Output the (X, Y) coordinate of the center of the cell containing the given text.  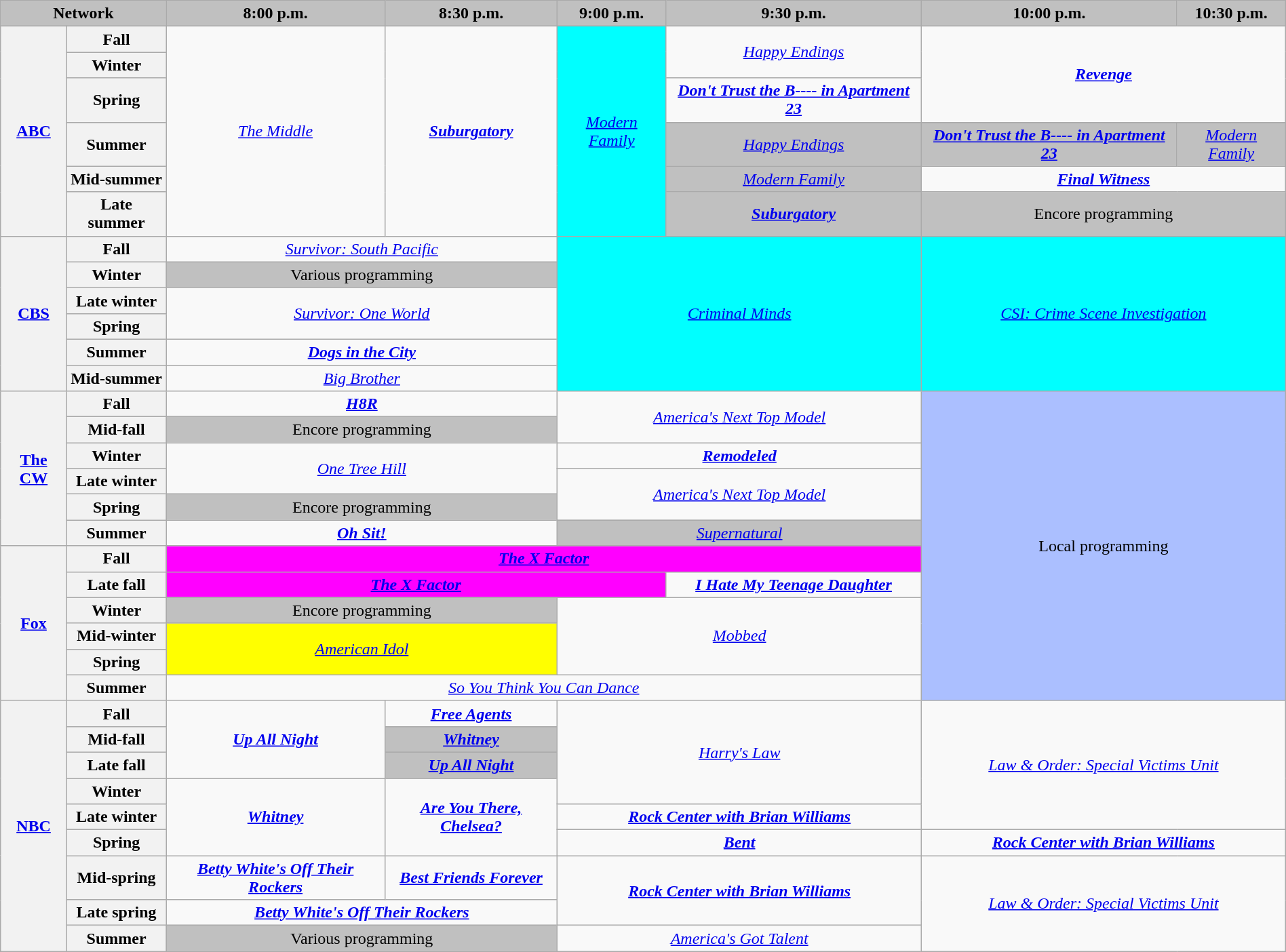
H8R (362, 404)
Final Witness (1104, 179)
So You Think You Can Dance (544, 688)
9:00 p.m. (612, 14)
10:00 p.m. (1050, 14)
Bent (739, 843)
10:30 p.m. (1231, 14)
9:30 p.m. (794, 14)
America's Got Talent (739, 938)
American Idol (362, 649)
ABC (34, 132)
One Tree Hill (362, 469)
Dogs in the City (362, 352)
Harry's Law (739, 752)
I Hate My Teenage Daughter (794, 584)
Local programming (1104, 547)
CSI: Crime Scene Investigation (1104, 313)
Mobbed (739, 636)
Survivor: One World (362, 313)
NBC (34, 826)
Mid-spring (117, 877)
Mid-winter (117, 636)
8:30 p.m. (471, 14)
Revenge (1104, 75)
CBS (34, 313)
The CW (34, 469)
Late summer (117, 214)
Are You There, Chelsea? (471, 817)
Supernatural (739, 533)
Remodeled (739, 456)
Fox (34, 623)
Criminal Minds (739, 313)
Big Brother (362, 378)
Best Friends Forever (471, 877)
Free Agents (471, 713)
Network (83, 14)
8:00 p.m. (275, 14)
Late spring (117, 913)
Oh Sit! (362, 533)
The Middle (275, 132)
Survivor: South Pacific (362, 249)
